Determine the (X, Y) coordinate at the center of the cell enclosing the given text.  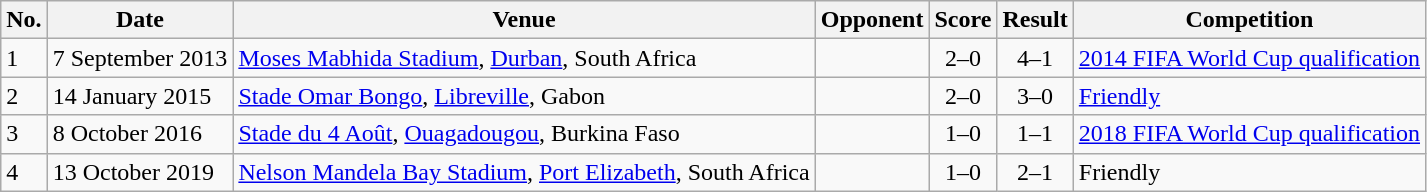
Result (1035, 20)
8 October 2016 (140, 134)
13 October 2019 (140, 172)
Opponent (872, 20)
4 (24, 172)
Date (140, 20)
Venue (524, 20)
2018 FIFA World Cup qualification (1249, 134)
2–1 (1035, 172)
3–0 (1035, 96)
2 (24, 96)
Score (963, 20)
Nelson Mandela Bay Stadium, Port Elizabeth, South Africa (524, 172)
Stade du 4 Août, Ouagadougou, Burkina Faso (524, 134)
1 (24, 58)
No. (24, 20)
7 September 2013 (140, 58)
Moses Mabhida Stadium, Durban, South Africa (524, 58)
2014 FIFA World Cup qualification (1249, 58)
4–1 (1035, 58)
1–1 (1035, 134)
3 (24, 134)
14 January 2015 (140, 96)
Competition (1249, 20)
Stade Omar Bongo, Libreville, Gabon (524, 96)
